Locate the cell with the specified text and output its [x, y] center coordinate. 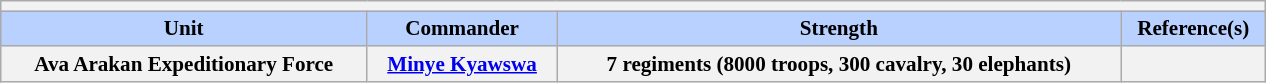
7 regiments (8000 troops, 300 cavalry, 30 elephants) [839, 64]
Unit [184, 28]
Ava Arakan Expeditionary Force [184, 64]
Commander [462, 28]
Reference(s) [1194, 28]
Strength [839, 28]
Minye Kyawswa [462, 64]
